Search for the cell housing the specified text and yield its [X, Y] center coordinate. 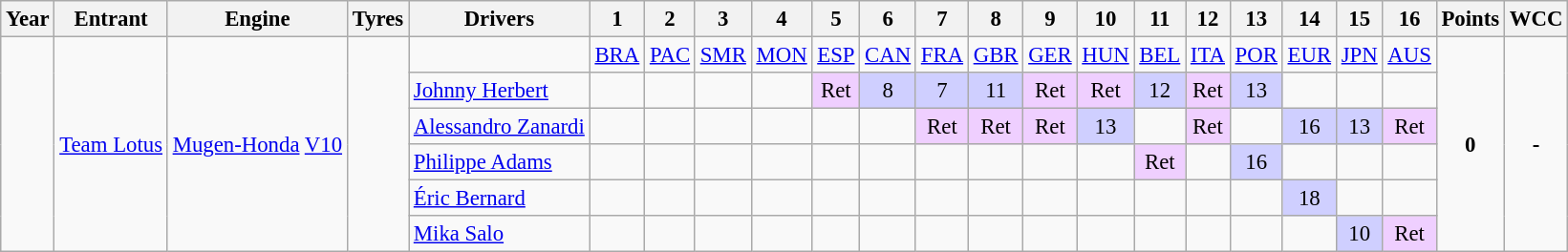
Tyres [377, 19]
4 [782, 19]
Éric Bernard [500, 199]
Entrant [111, 19]
MON [782, 55]
Johnny Herbert [500, 91]
HUN [1106, 55]
GER [1050, 55]
14 [1309, 19]
FRA [942, 55]
Points [1470, 19]
BRA [617, 55]
5 [836, 19]
GBR [996, 55]
Philippe Adams [500, 162]
EUR [1309, 55]
18 [1309, 199]
6 [889, 19]
15 [1359, 19]
PAC [671, 55]
CAN [889, 55]
POR [1256, 55]
Engine [257, 19]
JPN [1359, 55]
Year [28, 19]
3 [722, 19]
9 [1050, 19]
SMR [722, 55]
Drivers [500, 19]
2 [671, 19]
WCC [1536, 19]
AUS [1409, 55]
BEL [1160, 55]
ESP [836, 55]
Mika Salo [500, 234]
ITA [1208, 55]
Alessandro Zanardi [500, 127]
1 [617, 19]
